For the text-containing cell, return its midpoint in [X, Y] coordinate format. 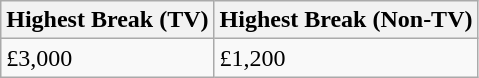
£1,200 [346, 58]
Highest Break (TV) [108, 20]
£3,000 [108, 58]
Highest Break (Non-TV) [346, 20]
